Provide the (x, y) coordinate of the cell's center where the given text is located.  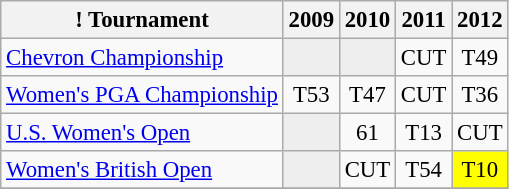
Chevron Championship (142, 58)
Women's PGA Championship (142, 95)
61 (367, 133)
T13 (424, 133)
T54 (424, 170)
! Tournament (142, 20)
T36 (480, 95)
T47 (367, 95)
T53 (311, 95)
2012 (480, 20)
2009 (311, 20)
2010 (367, 20)
T10 (480, 170)
2011 (424, 20)
T49 (480, 58)
Women's British Open (142, 170)
U.S. Women's Open (142, 133)
